Output the (x, y) coordinate of the center of the cell containing the given text.  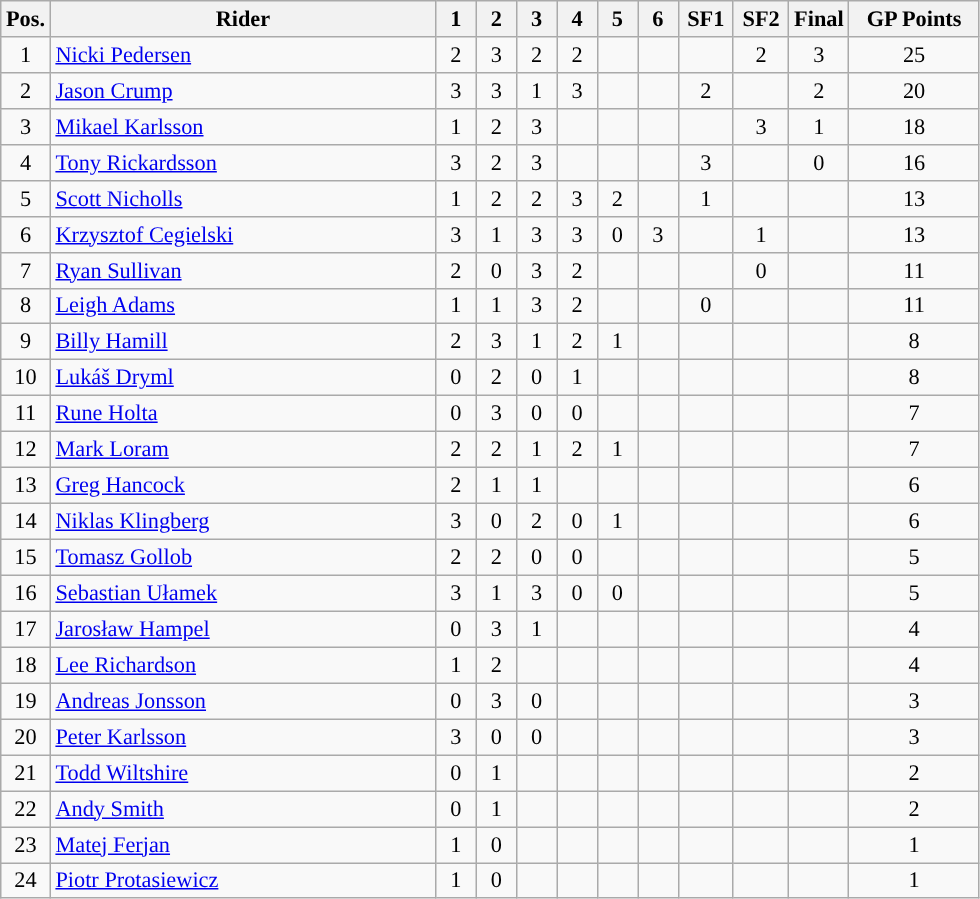
23 (26, 844)
17 (26, 629)
Andreas Jonsson (242, 701)
SF1 (706, 19)
21 (26, 773)
Sebastian Ułamek (242, 593)
Nicki Pedersen (242, 55)
Krzysztof Cegielski (242, 234)
15 (26, 557)
Todd Wiltshire (242, 773)
Lee Richardson (242, 665)
25 (914, 55)
10 (26, 378)
Final (819, 19)
Scott Nicholls (242, 198)
Jason Crump (242, 90)
Leigh Adams (242, 306)
Greg Hancock (242, 485)
Billy Hamill (242, 342)
Tony Rickardsson (242, 162)
Mark Loram (242, 450)
Rider (242, 19)
Peter Karlsson (242, 737)
Ryan Sullivan (242, 270)
Rune Holta (242, 414)
24 (26, 880)
Matej Ferjan (242, 844)
9 (26, 342)
Lukáš Dryml (242, 378)
Tomasz Gollob (242, 557)
Niklas Klingberg (242, 521)
14 (26, 521)
Mikael Karlsson (242, 126)
22 (26, 809)
12 (26, 450)
Jarosław Hampel (242, 629)
GP Points (914, 19)
Pos. (26, 19)
SF2 (760, 19)
Andy Smith (242, 809)
Piotr Protasiewicz (242, 880)
19 (26, 701)
